Search for the cell housing the specified text and yield its (X, Y) center coordinate. 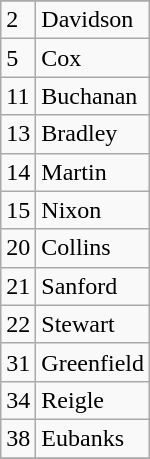
11 (18, 96)
Bradley (93, 134)
38 (18, 438)
31 (18, 362)
Reigle (93, 400)
Collins (93, 248)
Eubanks (93, 438)
Stewart (93, 324)
22 (18, 324)
Davidson (93, 20)
Buchanan (93, 96)
15 (18, 210)
2 (18, 20)
20 (18, 248)
Nixon (93, 210)
Greenfield (93, 362)
14 (18, 172)
13 (18, 134)
34 (18, 400)
Sanford (93, 286)
Cox (93, 58)
5 (18, 58)
21 (18, 286)
Martin (93, 172)
